Find where the given text appears and provide that cell's center as [x, y] coordinate. 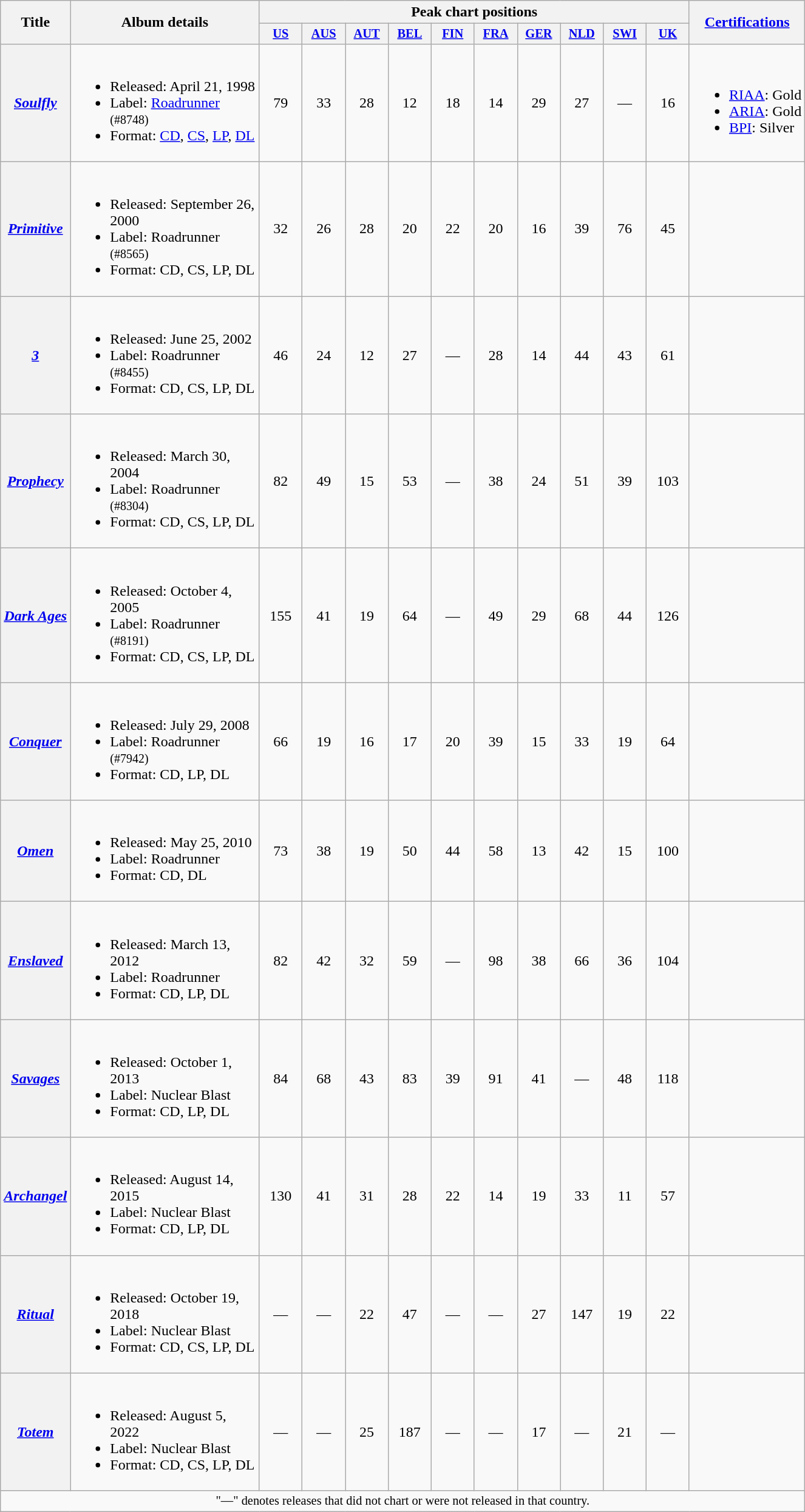
GER [539, 34]
UK [668, 34]
Totem [35, 1432]
AUT [367, 34]
Primitive [35, 230]
Released: July 29, 2008Label: Roadrunner (#7942)Format: CD, LP, DL [165, 741]
126 [668, 616]
48 [625, 1078]
47 [409, 1314]
Released: June 25, 2002Label: Roadrunner (#8455)Format: CD, CS, LP, DL [165, 355]
AUS [324, 34]
98 [495, 961]
Prophecy [35, 481]
Certifications [747, 22]
Released: August 5, 2022Label: Nuclear BlastFormat: CD, CS, LP, DL [165, 1432]
"—" denotes releases that did not chart or were not released in that country. [403, 1501]
73 [280, 851]
FRA [495, 34]
76 [625, 230]
36 [625, 961]
Released: April 21, 1998Label: Roadrunner (#8748)Format: CD, CS, LP, DL [165, 103]
91 [495, 1078]
130 [280, 1196]
Omen [35, 851]
Peak chart positions [475, 12]
21 [625, 1432]
155 [280, 616]
31 [367, 1196]
13 [539, 851]
Released: September 26, 2000Label: Roadrunner (#8565)Format: CD, CS, LP, DL [165, 230]
45 [668, 230]
104 [668, 961]
58 [495, 851]
SWI [625, 34]
Title [35, 22]
BEL [409, 34]
147 [582, 1314]
Released: March 30, 2004Label: Roadrunner (#8304)Format: CD, CS, LP, DL [165, 481]
Conquer [35, 741]
18 [453, 103]
Soulfly [35, 103]
57 [668, 1196]
51 [582, 481]
Archangel [35, 1196]
Dark Ages [35, 616]
Savages [35, 1078]
US [280, 34]
25 [367, 1432]
11 [625, 1196]
50 [409, 851]
187 [409, 1432]
FIN [453, 34]
Released: October 19, 2018Label: Nuclear BlastFormat: CD, CS, LP, DL [165, 1314]
Ritual [35, 1314]
79 [280, 103]
61 [668, 355]
103 [668, 481]
RIAA: GoldARIA: GoldBPI: Silver [747, 103]
Album details [165, 22]
26 [324, 230]
53 [409, 481]
Released: May 25, 2010Label: RoadrunnerFormat: CD, DL [165, 851]
Released: October 1, 2013Label: Nuclear BlastFormat: CD, LP, DL [165, 1078]
118 [668, 1078]
100 [668, 851]
Released: March 13, 2012Label: RoadrunnerFormat: CD, LP, DL [165, 961]
46 [280, 355]
NLD [582, 34]
3 [35, 355]
Enslaved [35, 961]
Released: August 14, 2015Label: Nuclear BlastFormat: CD, LP, DL [165, 1196]
84 [280, 1078]
59 [409, 961]
Released: October 4, 2005Label: Roadrunner (#8191)Format: CD, CS, LP, DL [165, 616]
83 [409, 1078]
